Output the (X, Y) coordinate of the center of the cell containing the given text.  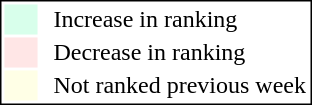
Increase in ranking (180, 19)
Decrease in ranking (180, 53)
Not ranked previous week (180, 85)
